Output the (x, y) coordinate of the center of the cell containing the given text.  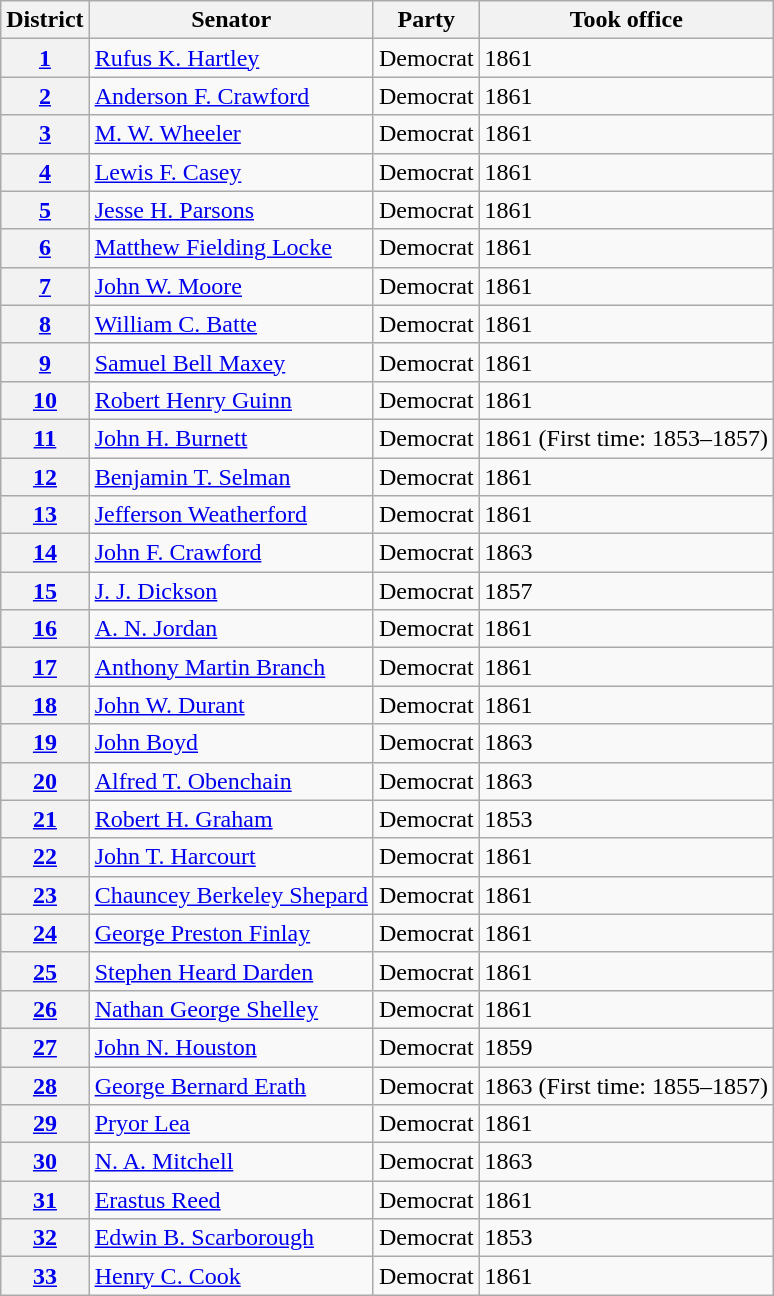
Senator (231, 20)
Erastus Reed (231, 1200)
Benjamin T. Selman (231, 477)
Matthew Fielding Locke (231, 248)
John F. Crawford (231, 553)
23 (45, 895)
Stephen Heard Darden (231, 971)
John N. Houston (231, 1047)
1863 (First time: 1855–1857) (626, 1085)
John T. Harcourt (231, 857)
14 (45, 553)
3 (45, 134)
12 (45, 477)
10 (45, 400)
John H. Burnett (231, 438)
33 (45, 1276)
7 (45, 286)
2 (45, 96)
Jefferson Weatherford (231, 515)
George Preston Finlay (231, 933)
25 (45, 971)
17 (45, 667)
1857 (626, 591)
John W. Moore (231, 286)
Anderson F. Crawford (231, 96)
1859 (626, 1047)
16 (45, 629)
32 (45, 1238)
5 (45, 210)
Anthony Martin Branch (231, 667)
27 (45, 1047)
Took office (626, 20)
31 (45, 1200)
19 (45, 743)
Jesse H. Parsons (231, 210)
9 (45, 362)
Nathan George Shelley (231, 1009)
15 (45, 591)
John Boyd (231, 743)
8 (45, 324)
20 (45, 781)
Samuel Bell Maxey (231, 362)
Henry C. Cook (231, 1276)
13 (45, 515)
11 (45, 438)
District (45, 20)
A. N. Jordan (231, 629)
6 (45, 248)
Robert H. Graham (231, 819)
M. W. Wheeler (231, 134)
Chauncey Berkeley Shepard (231, 895)
21 (45, 819)
29 (45, 1124)
Pryor Lea (231, 1124)
28 (45, 1085)
1 (45, 58)
Rufus K. Hartley (231, 58)
George Bernard Erath (231, 1085)
22 (45, 857)
N. A. Mitchell (231, 1162)
John W. Durant (231, 705)
Robert Henry Guinn (231, 400)
1861 (First time: 1853–1857) (626, 438)
26 (45, 1009)
Edwin B. Scarborough (231, 1238)
24 (45, 933)
William C. Batte (231, 324)
18 (45, 705)
4 (45, 172)
30 (45, 1162)
J. J. Dickson (231, 591)
Party (426, 20)
Alfred T. Obenchain (231, 781)
Lewis F. Casey (231, 172)
